Pinpoint the cell where the given text exists, returning its (x, y) midpoint coordinate. 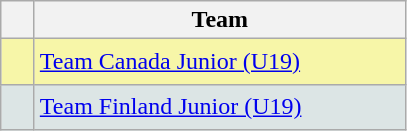
Team Finland Junior (U19) (220, 107)
Team (220, 20)
Team Canada Junior (U19) (220, 62)
